Search for the cell housing the specified text and yield its (X, Y) center coordinate. 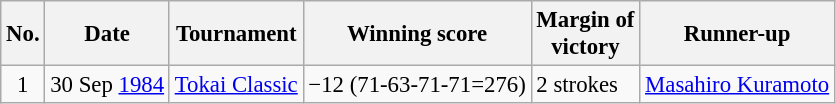
Runner-up (738, 34)
Masahiro Kuramoto (738, 85)
2 strokes (586, 85)
Tournament (236, 34)
30 Sep 1984 (107, 85)
−12 (71-63-71-71=276) (417, 85)
1 (23, 85)
Tokai Classic (236, 85)
Margin ofvictory (586, 34)
No. (23, 34)
Winning score (417, 34)
Date (107, 34)
